Return (X, Y) of the center of cell containing provided text 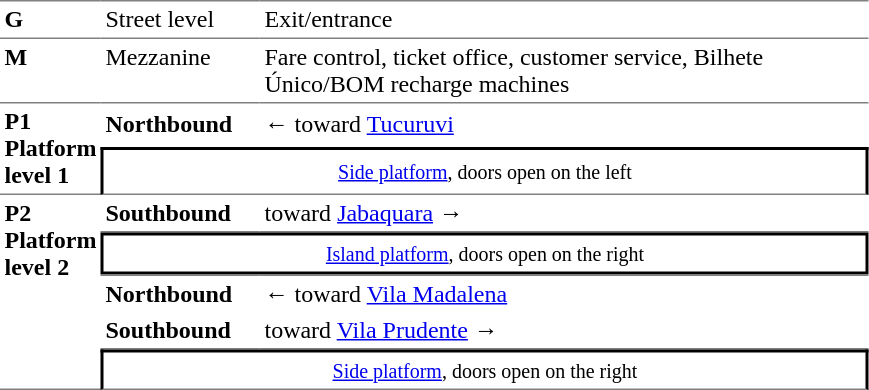
Side platform, doors open on the left (485, 171)
toward Jabaquara → (564, 214)
Side platform, doors open on the right (485, 370)
Island platform, doors open on the right (485, 253)
Exit/entrance (564, 19)
Street level (180, 19)
M (50, 70)
G (50, 19)
← toward Tucuruvi (564, 124)
toward Vila Prudente → (564, 331)
Fare control, ticket office, customer service, Bilhete Único/BOM recharge machines (564, 70)
Mezzanine (180, 70)
P1Platform level 1 (50, 148)
P2Platform level 2 (50, 292)
← toward Vila Madalena (564, 293)
